Return [X, Y] of the center of cell containing provided text 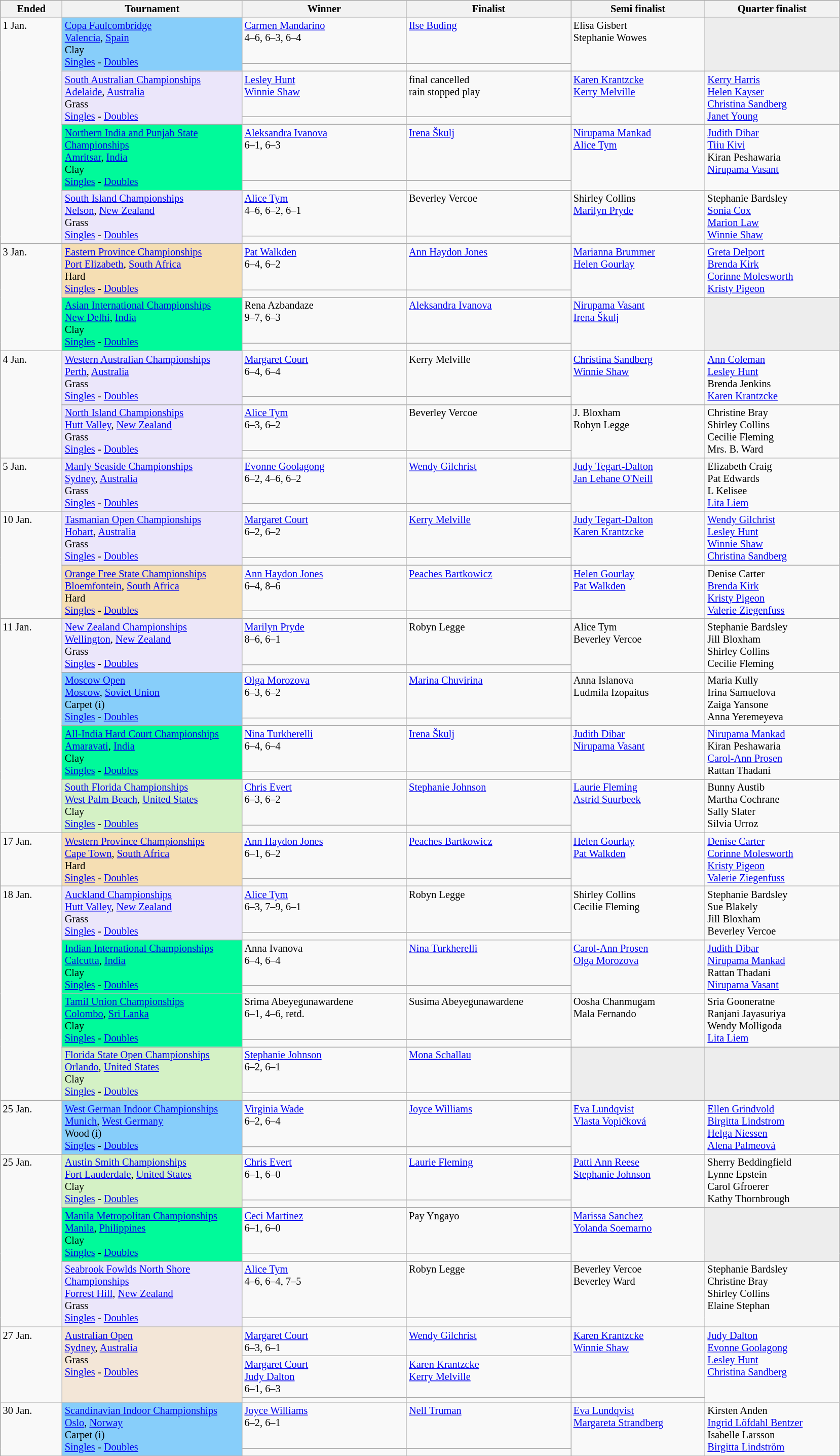
Nirupama Mankad Kiran Peshawaria Carol-Ann Prosen Rattan Thadani [772, 753]
4 Jan. [31, 404]
Sherry Beddingfield Lynne Epstein Carol Gfroerer Kathy Thornbrough [772, 1181]
Nell Truman [488, 1425]
Tasmanian Open ChampionshipsHobart, AustraliaGrassSingles - Doubles [152, 538]
Greta Delport Brenda Kirk Corinne Molesworth Kristy Pigeon [772, 271]
Stephanie Bardsley Sonia Cox Marion Law Winnie Shaw [772, 217]
Auckland ChampionshipsHutt Valley, New ZealandGrassSingles - Doubles [152, 913]
Eastern Province ChampionshipsPort Elizabeth, South AfricaHardSingles - Doubles [152, 271]
final cancelledrain stopped play [488, 94]
Pay Yngayo [488, 1230]
17 Jan. [31, 860]
Northern India and Punjab State ChampionshipsAmritsar, IndiaClaySingles - Doubles [152, 157]
Tamil Union ChampionshipsColombo, Sri LankaClaySingles - Doubles [152, 1020]
Alice Tym 6–3, 7–9, 6–1 [324, 909]
Laurie Fleming [488, 1177]
South Island ChampionshipsNelson, New ZealandGrassSingles - Doubles [152, 217]
10 Jan. [31, 565]
Christine Bray Shirley Collins Cecilie Fleming Mrs. B. Ward [772, 431]
Ellen Grindvold Birgitta Lindstrom Helga Niessen Alena Palmeová [772, 1127]
30 Jan. [31, 1429]
Indian International ChampionshipsCalcutta, IndiaClaySingles - Doubles [152, 966]
Elisa Gisbert Stephanie Wowes [638, 44]
Sria Gooneratne Ranjani Jayasuriya Wendy Molligoda Lita Liem [772, 1020]
Evonne Goolagong6–2, 4–6, 6–2 [324, 480]
Denise Carter Corinne Molesworth Kristy Pigeon Valerie Ziegenfuss [772, 860]
Pat Walkden6–4, 6–2 [324, 267]
Rena Azbandaze9–7, 6–3 [324, 320]
Lesley Hunt Winnie Shaw [324, 94]
Moscow OpenMoscow, Soviet UnionCarpet (i)Singles - Doubles [152, 699]
Eva Lundqvist Margareta Strandberg [638, 1429]
Florida State Open ChampionshipsOrlando, United StatesClaySingles - Doubles [152, 1073]
Ann Haydon Jones6–1, 6–2 [324, 855]
3 Jan. [31, 297]
Winner [324, 9]
Quarter finalist [772, 9]
Marianna Brummer Helen Gourlay [638, 271]
South Florida ChampionshipsWest Palm Beach, United StatesClaySingles - Doubles [152, 806]
Beverley Vercoe Beverley Ward [638, 1294]
Anna Ivanova6–4, 6–4 [324, 962]
Christina Sandberg Winnie Shaw [638, 378]
South Australian ChampionshipsAdelaide, AustraliaGrassSingles - Doubles [152, 98]
Australian OpenSydney, AustraliaGrassSingles - Doubles [152, 1364]
Alice Tym 4–6, 6–2, 6–1 [324, 213]
Kerry Harris Helen Kayser Christina Sandberg Janet Young [772, 98]
Aleksandra Ivanova6–1, 6–3 [324, 152]
New Zealand ChampionshipsWellington, New ZealandGrassSingles - Doubles [152, 645]
Carol-Ann Prosen Olga Morozova [638, 966]
Stephanie Bardsley Sue Blakely Jill Bloxham Beverley Vercoe [772, 913]
Nirupama Vasant Irena Škulj [638, 324]
Nina Turkherelli 6–4, 6–4 [324, 749]
Stephanie Johnson [488, 802]
Stephanie Bardsley Jill Bloxham Shirley Collins Cecilie Fleming [772, 645]
11 Jan. [31, 726]
Aleksandra Ivanova [488, 320]
Judy Dalton Evonne Goolagong Lesley Hunt Christina Sandberg [772, 1364]
All-India Hard Court ChampionshipsAmaravati, IndiaClaySingles - Doubles [152, 753]
Nirupama Mankad Alice Tym [638, 157]
Margaret Court Judy Dalton 6–1, 6–3 [324, 1376]
Margaret Court 6–3, 6–1 [324, 1341]
Seabrook Fowlds North Shore ChampionshipsForrest Hill, New ZealandGrassSingles - Doubles [152, 1294]
Asian International ChampionshipsNew Delhi, IndiaClaySingles - Doubles [152, 324]
Marilyn Pryde8–6, 6–1 [324, 641]
Joyce Williams [488, 1123]
Alice Tym Beverley Vercoe [638, 645]
Margaret Court6–4, 6–4 [324, 374]
Susima Abeyegunawardene [488, 1016]
Mona Schallau [488, 1069]
Stephanie Johnson6–2, 6–1 [324, 1069]
Karen Krantzcke Winnie Shaw [638, 1362]
Ilse Buding [488, 40]
Patti Ann Reese Stephanie Johnson [638, 1181]
Alice Tym6–3, 6–2 [324, 427]
Finalist [488, 9]
Manila Metropolitan ChampionshipsManila, PhilippinesClaySingles - Doubles [152, 1234]
Oosha Chanmugam Mala Fernando [638, 1020]
Olga Morozova6–3, 6–2 [324, 695]
Tournament [152, 9]
Stephanie Bardsley Christine Bray Shirley Collins Elaine Stephan [772, 1294]
5 Jan. [31, 484]
18 Jan. [31, 993]
Ann Coleman Lesley Hunt Brenda Jenkins Karen Krantzcke [772, 378]
Anna Islanova Ludmila Izopaitus [638, 699]
27 Jan. [31, 1364]
Copa FaulcombridgeValencia, SpainClaySingles - Doubles [152, 44]
Bunny Austib Martha Cochrane Sally Slater Silvia Urroz [772, 806]
Scandinavian Indoor ChampionshipsOslo, NorwayCarpet (i)Singles - Doubles [152, 1429]
Chris Evert6–1, 6–0 [324, 1177]
J. Bloxham Robyn Legge [638, 431]
Kirsten Anden Ingrid Löfdahl Bentzer Isabelle Larsson Birgitta Lindström [772, 1429]
Ann Haydon Jones [488, 267]
West German Indoor ChampionshipsMunich, West GermanyWood (i)Singles - Doubles [152, 1127]
Judy Tegart-Dalton Jan Lehane O'Neill [638, 484]
Shirley Collins Marilyn Pryde [638, 217]
Judith Dibar Nirupama Mankad Rattan Thadani Nirupama Vasant [772, 966]
Carmen Mandarino4–6, 6–3, 6–4 [324, 40]
Western Province ChampionshipsCape Town, South AfricaHardSingles - Doubles [152, 860]
Denise Carter Brenda Kirk Kristy Pigeon Valerie Ziegenfuss [772, 592]
Elizabeth Craig Pat Edwards L Kelisee Lita Liem [772, 484]
Semi finalist [638, 9]
Ann Haydon Jones6–4, 8–6 [324, 588]
Alice Tym4–6, 6–4, 7–5 [324, 1289]
Wendy Gilchrist Lesley Hunt Winnie Shaw Christina Sandberg [772, 538]
Shirley Collins Cecilie Fleming [638, 913]
Nina Turkherelli [488, 962]
1 Jan. [31, 131]
Srima Abeyegunawardene6–1, 4–6, retd. [324, 1016]
Orange Free State ChampionshipsBloemfontein, South AfricaHardSingles - Doubles [152, 592]
Marissa Sanchez Yolanda Soemarno [638, 1234]
Eva Lundqvist Vlasta Vopičková [638, 1127]
Judith Dibar Tiiu Kivi Kiran Peshawaria Nirupama Vasant [772, 157]
Ceci Martinez6–1, 6–0 [324, 1230]
Ended [31, 9]
Margaret Court6–2, 6–2 [324, 534]
Marina Chuvirina [488, 695]
Maria Kully Irina Samuelova Zaiga Yansone Anna Yeremeyeva [772, 699]
Judith Dibar Nirupama Vasant [638, 753]
Western Australian ChampionshipsPerth, AustraliaGrassSingles - Doubles [152, 378]
Laurie Fleming Astrid Suurbeek [638, 806]
Virginia Wade6–2, 6–4 [324, 1123]
Joyce Williams6–2, 6–1 [324, 1425]
Judy Tegart-Dalton Karen Krantzcke [638, 538]
Manly Seaside ChampionshipsSydney, AustraliaGrassSingles - Doubles [152, 484]
Austin Smith ChampionshipsFort Lauderdale, United StatesClaySingles - Doubles [152, 1181]
North Island ChampionshipsHutt Valley, New ZealandGrassSingles - Doubles [152, 431]
Chris Evert6–3, 6–2 [324, 802]
